Pinpoint the cell where the given text exists, returning its (x, y) midpoint coordinate. 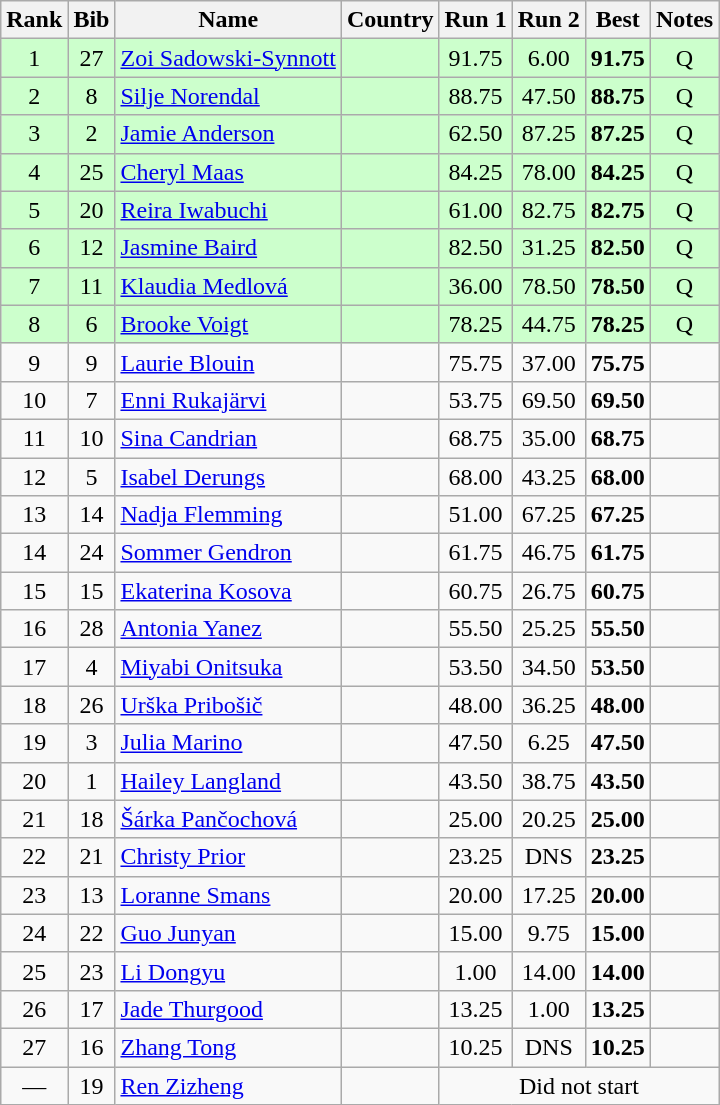
Country (390, 20)
Šárka Pančochová (228, 819)
Klaudia Medlová (228, 286)
Bib (92, 20)
Rank (34, 20)
43.25 (548, 477)
31.25 (548, 248)
34.50 (548, 667)
25.25 (548, 629)
Jasmine Baird (228, 248)
20.25 (548, 819)
Jade Thurgood (228, 1009)
35.00 (548, 438)
Li Dongyu (228, 971)
Ren Zizheng (228, 1085)
Enni Rukajärvi (228, 400)
28 (92, 629)
— (34, 1085)
6.25 (548, 743)
26.75 (548, 591)
Guo Junyan (228, 933)
17.25 (548, 895)
44.75 (548, 324)
Notes (684, 20)
Nadja Flemming (228, 515)
46.75 (548, 553)
Ekaterina Kosova (228, 591)
Silje Norendal (228, 96)
Isabel Derungs (228, 477)
Brooke Voigt (228, 324)
6.00 (548, 58)
53.75 (476, 400)
Loranne Smans (228, 895)
Julia Marino (228, 743)
Antonia Yanez (228, 629)
9.75 (548, 933)
Run 1 (476, 20)
Urška Pribošič (228, 705)
Cheryl Maas (228, 172)
Zhang Tong (228, 1047)
36.25 (548, 705)
Miyabi Onitsuka (228, 667)
Did not start (579, 1085)
36.00 (476, 286)
Name (228, 20)
Sommer Gendron (228, 553)
51.00 (476, 515)
Jamie Anderson (228, 134)
Best (618, 20)
Zoi Sadowski-Synnott (228, 58)
38.75 (548, 781)
Sina Candrian (228, 438)
Reira Iwabuchi (228, 210)
Run 2 (548, 20)
Laurie Blouin (228, 362)
Christy Prior (228, 857)
62.50 (476, 134)
Hailey Langland (228, 781)
37.00 (548, 362)
61.00 (476, 210)
78.00 (548, 172)
